Locate the cell with the specified text and output its (x, y) center coordinate. 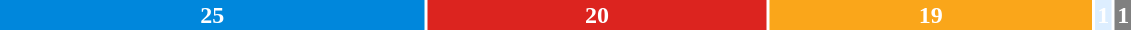
25 (212, 15)
1 (1104, 15)
20 (596, 15)
19 (931, 15)
